Return the [x, y] coordinate for the center point of the cell that contains the specified text.  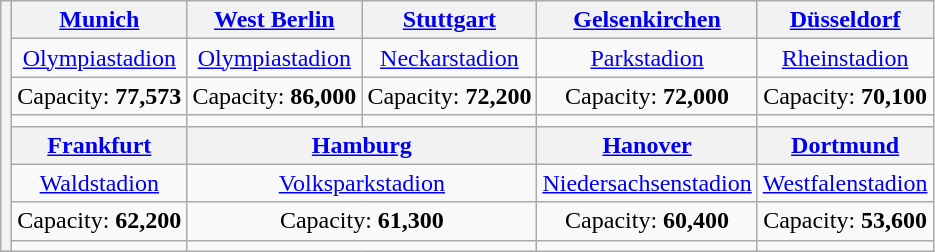
Gelsenkirchen [647, 20]
Capacity: 53,600 [845, 221]
Capacity: 72,000 [647, 96]
Hamburg [362, 145]
Volksparkstadion [362, 183]
Capacity: 60,400 [647, 221]
Hanover [647, 145]
Parkstadion [647, 58]
Capacity: 86,000 [274, 96]
Neckarstadion [450, 58]
Dortmund [845, 145]
Munich [100, 20]
Capacity: 77,573 [100, 96]
Westfalenstadion [845, 183]
Stuttgart [450, 20]
Düsseldorf [845, 20]
Capacity: 70,100 [845, 96]
Capacity: 72,200 [450, 96]
Capacity: 62,200 [100, 221]
Niedersachsenstadion [647, 183]
West Berlin [274, 20]
Rheinstadion [845, 58]
Frankfurt [100, 145]
Waldstadion [100, 183]
Capacity: 61,300 [362, 221]
